Determine the (X, Y) coordinate at the center of the cell enclosing the given text.  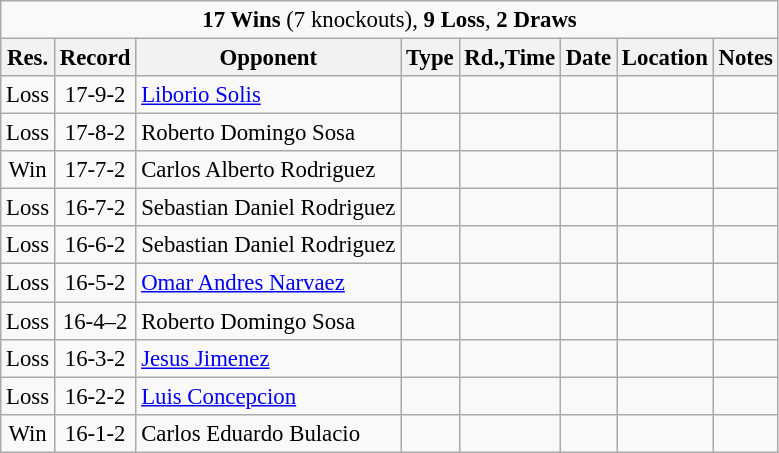
17-9-2 (94, 95)
16-4–2 (94, 321)
Liborio Solis (268, 95)
16-5-2 (94, 283)
Record (94, 58)
Carlos Alberto Rodriguez (268, 170)
16-2-2 (94, 396)
17-8-2 (94, 133)
17 Wins (7 knockouts), 9 Loss, 2 Draws (390, 20)
Date (588, 58)
Rd.,Time (510, 58)
16-3-2 (94, 358)
Location (666, 58)
Omar Andres Narvaez (268, 283)
Luis Concepcion (268, 396)
16-6-2 (94, 245)
Opponent (268, 58)
Notes (746, 58)
Type (430, 58)
16-7-2 (94, 208)
Carlos Eduardo Bulacio (268, 433)
Jesus Jimenez (268, 358)
17-7-2 (94, 170)
16-1-2 (94, 433)
Res. (28, 58)
